Identify which cell holds the provided text, then report its [x, y] central coordinate. 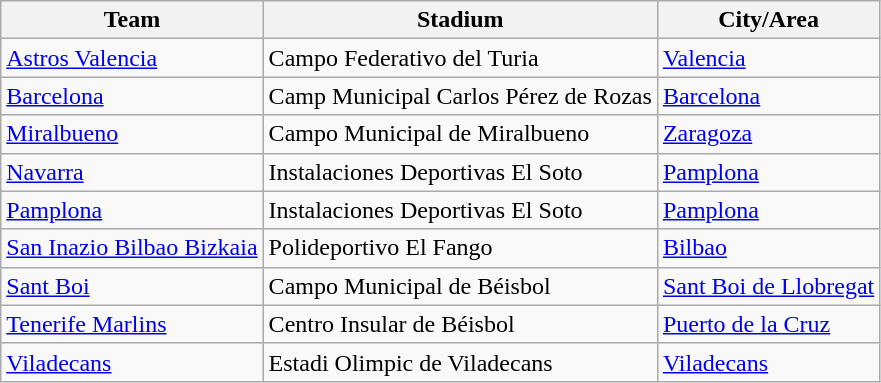
San Inazio Bilbao Bizkaia [132, 248]
Sant Boi [132, 286]
Campo Municipal de Miralbueno [460, 134]
Astros Valencia [132, 58]
Sant Boi de Llobregat [768, 286]
Estadi Olimpic de Viladecans [460, 362]
City/Area [768, 20]
Stadium [460, 20]
Zaragoza [768, 134]
Valencia [768, 58]
Campo Municipal de Béisbol [460, 286]
Bilbao [768, 248]
Team [132, 20]
Camp Municipal Carlos Pérez de Rozas [460, 96]
Tenerife Marlins [132, 324]
Navarra [132, 172]
Polideportivo El Fango [460, 248]
Campo Federativo del Turia [460, 58]
Centro Insular de Béisbol [460, 324]
Miralbueno [132, 134]
Puerto de la Cruz [768, 324]
